Locate the cell with the specified text and output its [x, y] center coordinate. 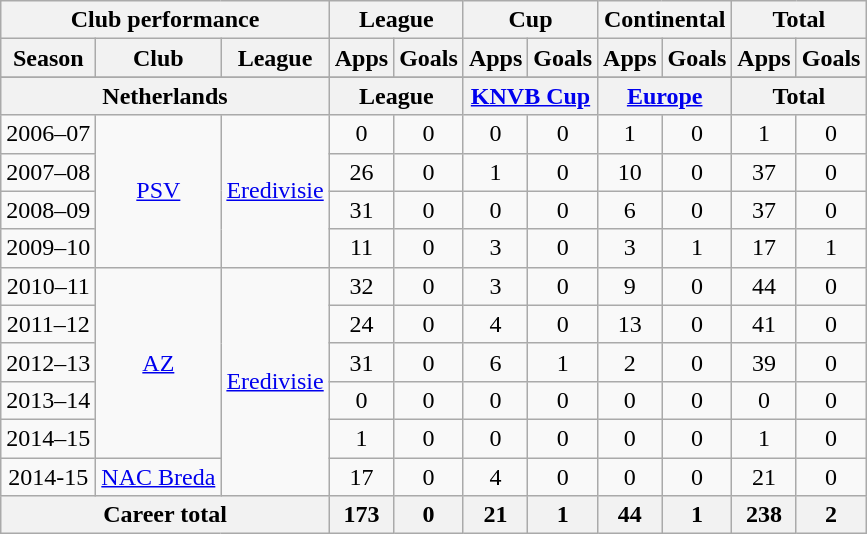
Club performance [165, 20]
2009–10 [48, 248]
238 [764, 515]
Netherlands [165, 96]
Season [48, 58]
Continental [665, 20]
KNVB Cup [530, 96]
2013–14 [48, 400]
Europe [665, 96]
2014-15 [48, 477]
173 [361, 515]
24 [361, 324]
2008–09 [48, 210]
39 [764, 362]
PSV [158, 191]
NAC Breda [158, 477]
32 [361, 286]
AZ [158, 362]
9 [630, 286]
13 [630, 324]
2010–11 [48, 286]
10 [630, 172]
41 [764, 324]
11 [361, 248]
Career total [165, 515]
2011–12 [48, 324]
Club [158, 58]
2014–15 [48, 438]
2006–07 [48, 134]
Cup [530, 20]
26 [361, 172]
2007–08 [48, 172]
2012–13 [48, 362]
